Locate the cell with the specified text and output its [X, Y] center coordinate. 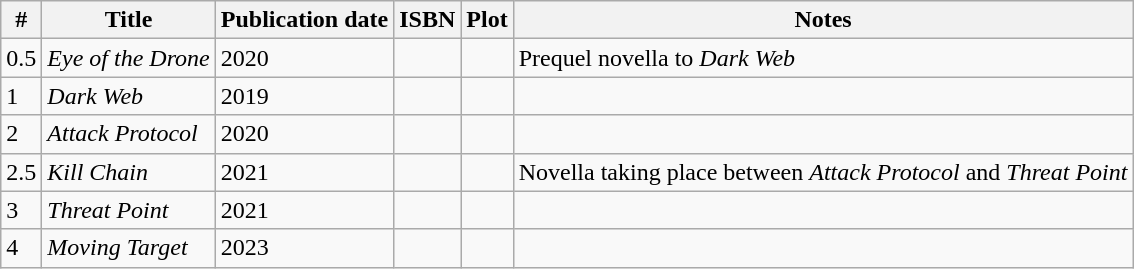
2 [22, 134]
Notes [823, 20]
2.5 [22, 172]
Kill Chain [128, 172]
Dark Web [128, 96]
Moving Target [128, 248]
0.5 [22, 58]
Prequel novella to Dark Web [823, 58]
1 [22, 96]
Plot [487, 20]
Publication date [304, 20]
2023 [304, 248]
Title [128, 20]
Eye of the Drone [128, 58]
2019 [304, 96]
Threat Point [128, 210]
4 [22, 248]
Novella taking place between Attack Protocol and Threat Point [823, 172]
3 [22, 210]
Attack Protocol [128, 134]
ISBN [428, 20]
# [22, 20]
